For the text-containing cell, return its midpoint in (x, y) coordinate format. 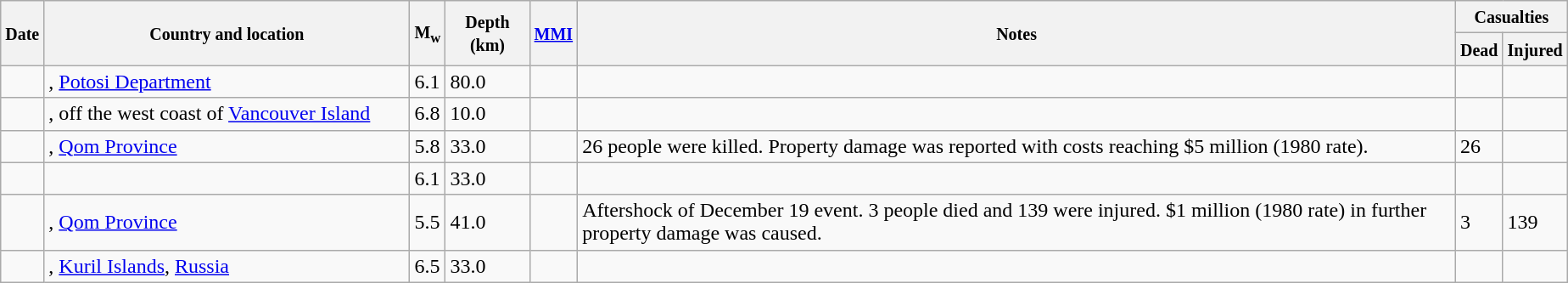
Injured (1535, 49)
, Potosi Department (227, 82)
5.8 (428, 146)
Depth (km) (487, 33)
MMI (553, 33)
26 (1479, 146)
6.8 (428, 114)
Notes (1016, 33)
41.0 (487, 223)
Country and location (227, 33)
Casualties (1511, 17)
5.5 (428, 223)
3 (1479, 223)
Mw (428, 33)
, Kuril Islands, Russia (227, 266)
80.0 (487, 82)
6.5 (428, 266)
10.0 (487, 114)
139 (1535, 223)
Aftershock of December 19 event. 3 people died and 139 were injured. $1 million (1980 rate) in further property damage was caused. (1016, 223)
26 people were killed. Property damage was reported with costs reaching $5 million (1980 rate). (1016, 146)
Date (22, 33)
Dead (1479, 49)
, off the west coast of Vancouver Island (227, 114)
